Search for the cell housing the specified text and yield its (x, y) center coordinate. 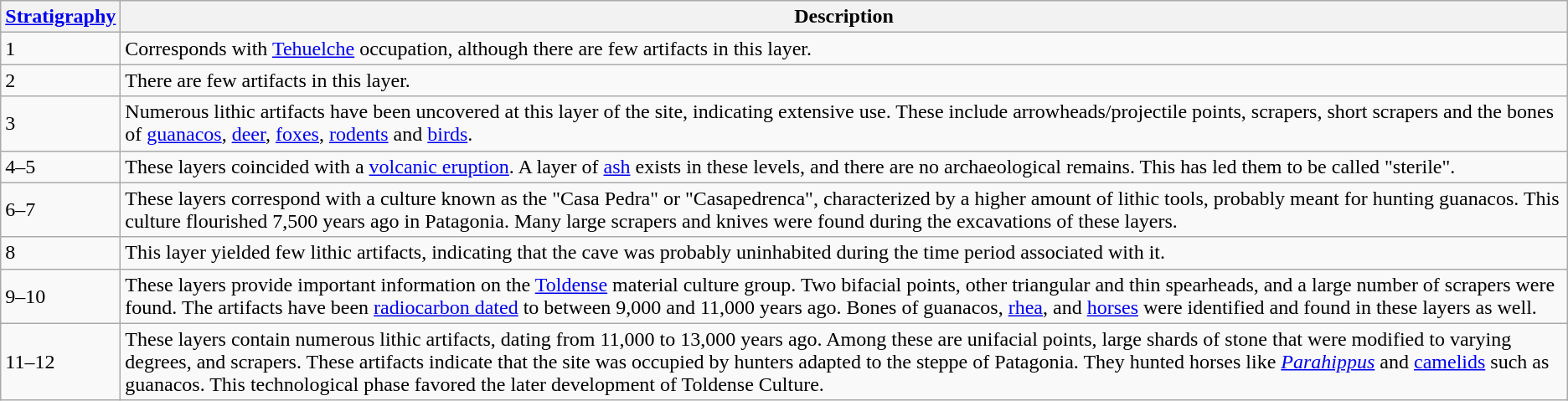
11–12 (60, 362)
9–10 (60, 296)
This layer yielded few lithic artifacts, indicating that the cave was probably uninhabited during the time period associated with it. (844, 253)
6–7 (60, 209)
Corresponds with Tehuelche occupation, although there are few artifacts in this layer. (844, 49)
Stratigraphy (60, 17)
2 (60, 80)
1 (60, 49)
3 (60, 124)
Description (844, 17)
4–5 (60, 167)
There are few artifacts in this layer. (844, 80)
8 (60, 253)
